Return the (X, Y) coordinate for the center point of the cell that contains the specified text.  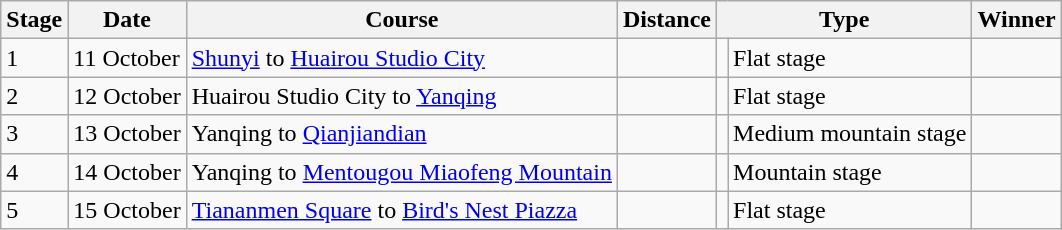
4 (34, 172)
Tiananmen Square to Bird's Nest Piazza (402, 210)
Mountain stage (850, 172)
Medium mountain stage (850, 134)
Course (402, 20)
Type (844, 20)
3 (34, 134)
Yanqing to Qianjiandian (402, 134)
Yanqing to Mentougou Miaofeng Mountain (402, 172)
13 October (127, 134)
1 (34, 58)
Shunyi to Huairou Studio City (402, 58)
Stage (34, 20)
11 October (127, 58)
Huairou Studio City to Yanqing (402, 96)
Date (127, 20)
15 October (127, 210)
Winner (1016, 20)
12 October (127, 96)
5 (34, 210)
14 October (127, 172)
Distance (666, 20)
2 (34, 96)
